Detect which cell encompasses the target text, then output its [X, Y] center coordinate. 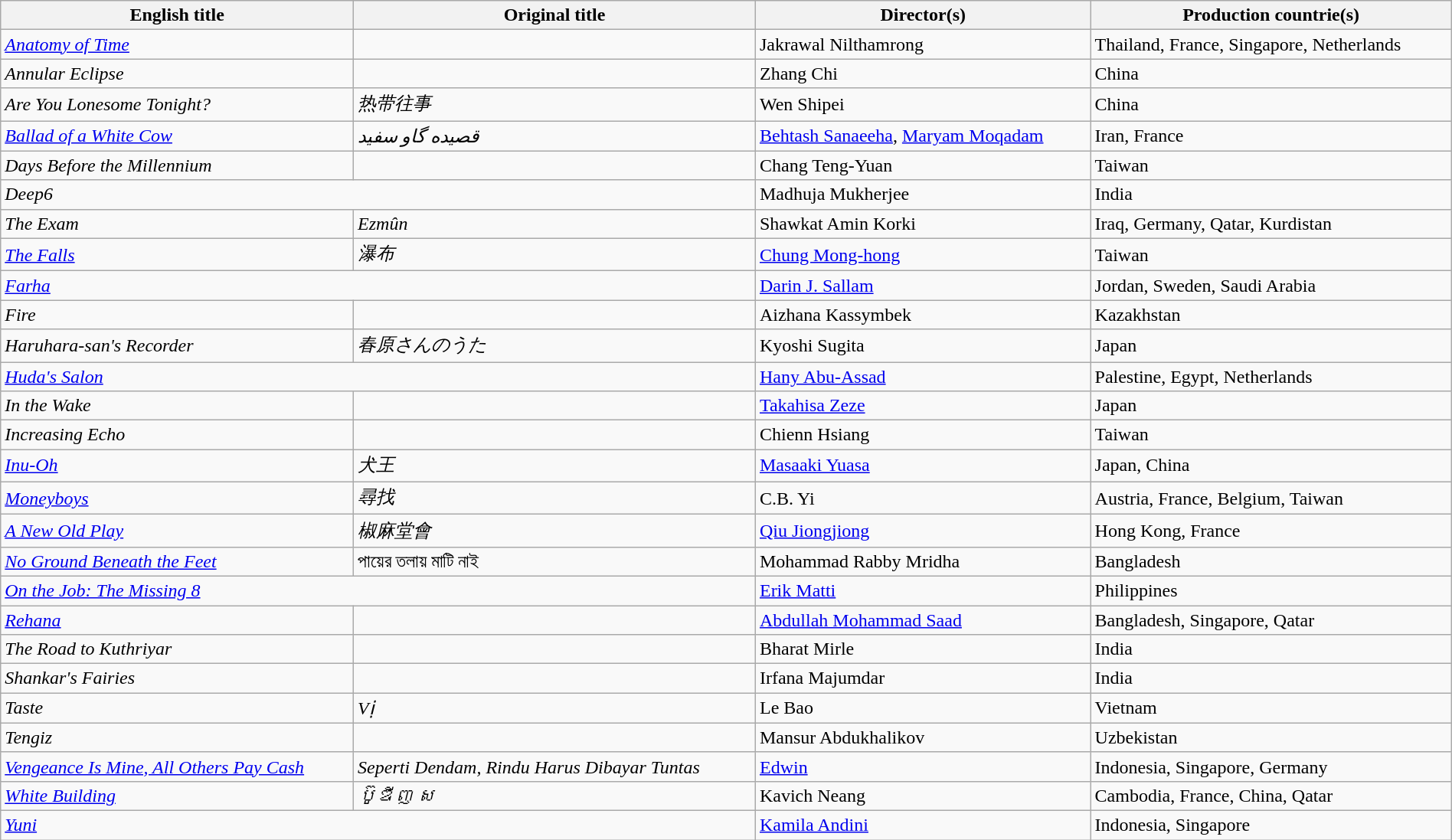
Anatomy of Time [178, 44]
Moneyboys [178, 498]
Ezmûn [554, 224]
犬王 [554, 466]
Haruhara-san's Recorder [178, 346]
Qiu Jiongjiong [923, 531]
Bangladesh, Singapore, Qatar [1271, 619]
Japan, China [1271, 466]
Thailand, France, Singapore, Netherlands [1271, 44]
No Ground Beneath the Feet [178, 561]
Kyoshi Sugita [923, 346]
The Exam [178, 224]
Edwin [923, 766]
Chang Teng-Yuan [923, 165]
Farha [378, 286]
Irfana Majumdar [923, 678]
ប៊ូឌីញ ស [554, 796]
Huda's Salon [378, 376]
Chienn Hsiang [923, 435]
瀑布 [554, 254]
Production countrie(s) [1271, 15]
Mohammad Rabby Mridha [923, 561]
Palestine, Egypt, Netherlands [1271, 376]
Le Bao [923, 708]
A New Old Play [178, 531]
White Building [178, 796]
Iran, France [1271, 136]
Director(s) [923, 15]
Jakrawal Nilthamrong [923, 44]
Yuni [378, 825]
Takahisa Zeze [923, 406]
In the Wake [178, 406]
Mansur Abdukhalikov [923, 737]
পায়ের তলায় মাটি নাই [554, 561]
Jordan, Sweden, Saudi Arabia [1271, 286]
尋找 [554, 498]
Are You Lonesome Tonight? [178, 104]
春原さんのうた [554, 346]
Behtash Sanaeeha, Maryam Moqadam [923, 136]
Wen Shipei [923, 104]
Bharat Mirle [923, 649]
On the Job: The Missing 8 [378, 590]
Kavich Neang [923, 796]
Kamila Andini [923, 825]
Shawkat Amin Korki [923, 224]
Indonesia, Singapore, Germany [1271, 766]
Fire [178, 315]
The Falls [178, 254]
The Road to Kuthriyar [178, 649]
Philippines [1271, 590]
Indonesia, Singapore [1271, 825]
热带往事 [554, 104]
قصیده گاو سفید [554, 136]
Rehana [178, 619]
Vị [554, 708]
Aizhana Kassymbek [923, 315]
Shankar's Fairies [178, 678]
Iraq, Germany, Qatar, Kurdistan [1271, 224]
Tengiz [178, 737]
Bangladesh [1271, 561]
Hong Kong, France [1271, 531]
Vengeance Is Mine, All Others Pay Cash [178, 766]
Masaaki Yuasa [923, 466]
Uzbekistan [1271, 737]
Cambodia, France, China, Qatar [1271, 796]
Austria, France, Belgium, Taiwan [1271, 498]
Days Before the Millennium [178, 165]
Darin J. Sallam [923, 286]
Seperti Dendam, Rindu Harus Dibayar Tuntas [554, 766]
Vietnam [1271, 708]
C.B. Yi [923, 498]
Original title [554, 15]
Deep6 [378, 194]
Kazakhstan [1271, 315]
Increasing Echo [178, 435]
Inu-Oh [178, 466]
Hany Abu-Assad [923, 376]
Erik Matti [923, 590]
Zhang Chi [923, 74]
Madhuja Mukherjee [923, 194]
Chung Mong-hong [923, 254]
English title [178, 15]
Annular Eclipse [178, 74]
Taste [178, 708]
Abdullah Mohammad Saad [923, 619]
Ballad of a White Cow [178, 136]
椒麻堂會 [554, 531]
